Capture the cell that displays the provided text and extract its [x, y] central coordinate. 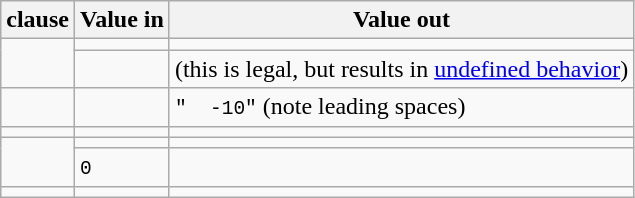
Value out [401, 20]
0 [122, 167]
(this is legal, but results in undefined behavior) [401, 69]
" -10" (note leading spaces) [401, 107]
clause [38, 20]
Value in [122, 20]
